Locate the cell with the specified text and output its (X, Y) center coordinate. 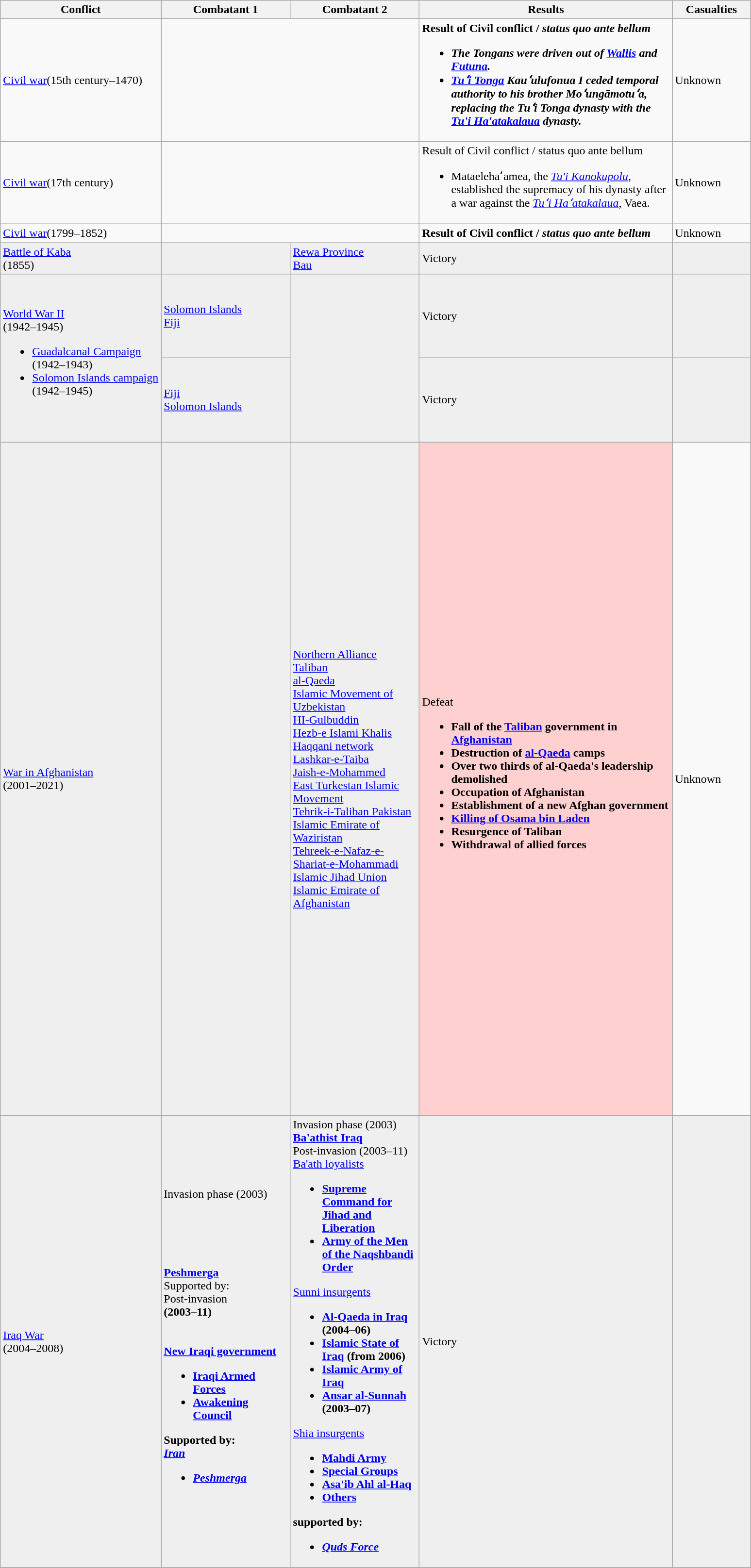
Fiji Solomon Islands (226, 400)
Combatant 1 (226, 10)
Civil war(17th century) (81, 182)
Iraq War(2004–2008) (81, 1342)
War in Afghanistan(2001–2021) (81, 779)
Combatant 2 (355, 10)
Rewa ProvinceBau (355, 258)
Conflict (81, 10)
Solomon Islands Fiji (226, 316)
Casualties (712, 10)
Civil war(1799–1852) (81, 233)
Result of Civil conflict / status quo ante bellum (546, 233)
Results (546, 10)
World War II(1942–1945)Guadalcanal Campaign(1942–1943)Solomon Islands campaign(1942–1945) (81, 358)
Civil war(15th century–1470) (81, 81)
Battle of Kaba(1855) (81, 258)
